Scan for the cell matching the given text and deliver its (X, Y) coordinate at center. 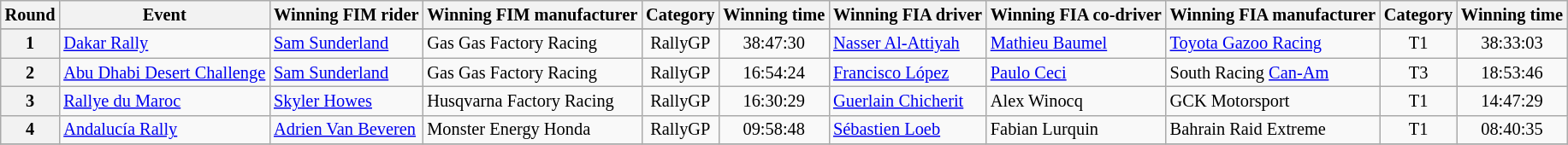
Toyota Gazoo Racing (1273, 43)
Rallye du Maroc (164, 101)
Dakar Rally (164, 43)
Alex Winocq (1076, 101)
14:47:29 (1512, 101)
2 (31, 72)
38:47:30 (773, 43)
09:58:48 (773, 130)
1 (31, 43)
Francisco López (908, 72)
16:30:29 (773, 101)
Winning FIM manufacturer (532, 14)
Event (164, 14)
Mathieu Baumel (1076, 43)
Bahrain Raid Extreme (1273, 130)
Paulo Ceci (1076, 72)
Husqvarna Factory Racing (532, 101)
Winning FIM rider (346, 14)
South Racing Can-Am (1273, 72)
GCK Motorsport (1273, 101)
Skyler Howes (346, 101)
18:53:46 (1512, 72)
Fabian Lurquin (1076, 130)
Winning FIA driver (908, 14)
Sébastien Loeb (908, 130)
4 (31, 130)
Adrien Van Beveren (346, 130)
38:33:03 (1512, 43)
Winning FIA co-driver (1076, 14)
Winning FIA manufacturer (1273, 14)
T3 (1418, 72)
Monster Energy Honda (532, 130)
Guerlain Chicherit (908, 101)
Abu Dhabi Desert Challenge (164, 72)
16:54:24 (773, 72)
3 (31, 101)
08:40:35 (1512, 130)
Round (31, 14)
Nasser Al-Attiyah (908, 43)
Andalucía Rally (164, 130)
